Return (X, Y) of the center of cell containing provided text 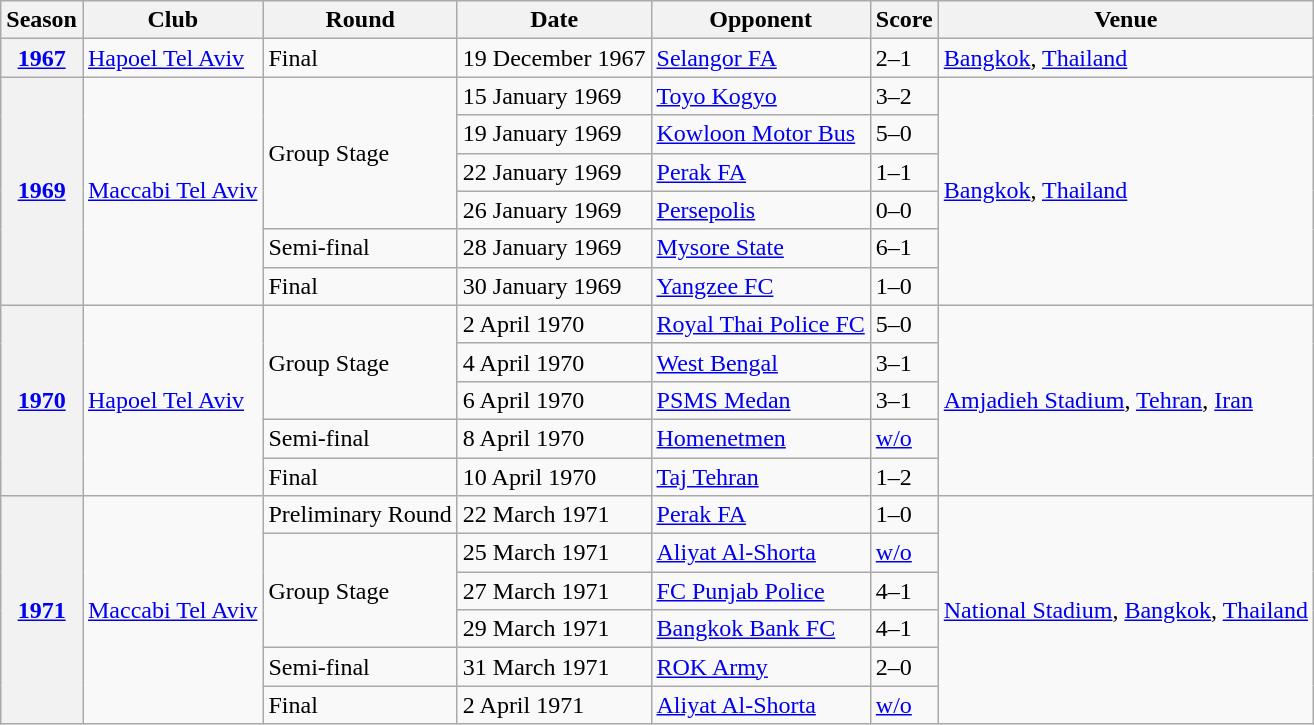
26 January 1969 (554, 210)
8 April 1970 (554, 438)
25 March 1971 (554, 553)
27 March 1971 (554, 591)
Kowloon Motor Bus (760, 134)
2–1 (904, 58)
22 January 1969 (554, 172)
PSMS Medan (760, 400)
3–2 (904, 96)
1970 (42, 400)
1–2 (904, 477)
Homenetmen (760, 438)
1–1 (904, 172)
Opponent (760, 20)
Round (360, 20)
Bangkok Bank FC (760, 629)
2 April 1971 (554, 705)
28 January 1969 (554, 248)
Amjadieh Stadium, Tehran, Iran (1126, 400)
Preliminary Round (360, 515)
Selangor FA (760, 58)
0–0 (904, 210)
30 January 1969 (554, 286)
Date (554, 20)
2 April 1970 (554, 324)
Taj Tehran (760, 477)
FC Punjab Police (760, 591)
1967 (42, 58)
Venue (1126, 20)
31 March 1971 (554, 667)
10 April 1970 (554, 477)
Score (904, 20)
6 April 1970 (554, 400)
29 March 1971 (554, 629)
1969 (42, 191)
Toyo Kogyo (760, 96)
2–0 (904, 667)
ROK Army (760, 667)
Royal Thai Police FC (760, 324)
West Bengal (760, 362)
19 December 1967 (554, 58)
National Stadium, Bangkok, Thailand (1126, 610)
19 January 1969 (554, 134)
1971 (42, 610)
15 January 1969 (554, 96)
4 April 1970 (554, 362)
22 March 1971 (554, 515)
6–1 (904, 248)
Yangzee FC (760, 286)
Persepolis (760, 210)
Mysore State (760, 248)
Season (42, 20)
Club (172, 20)
